Determine the [X, Y] coordinate at the center of the cell enclosing the given text.  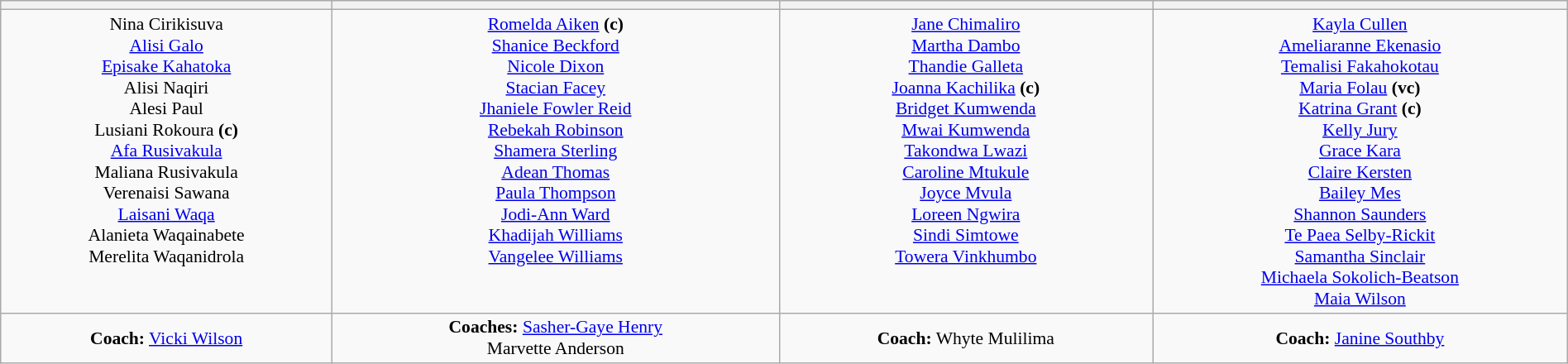
Coaches: Sasher-Gaye HenryMarvette Anderson [556, 338]
Coach: Vicki Wilson [167, 338]
Coach: Janine Southby [1360, 338]
Coach: Whyte Mulilima [966, 338]
